Scan for the cell matching the given text and deliver its (x, y) coordinate at center. 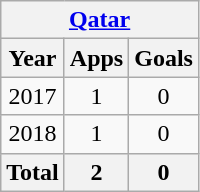
2018 (33, 134)
Qatar (100, 20)
2017 (33, 96)
Year (33, 58)
Total (33, 172)
Goals (164, 58)
2 (96, 172)
Apps (96, 58)
